Provide the (X, Y) coordinate of the cell's center where the given text is located.  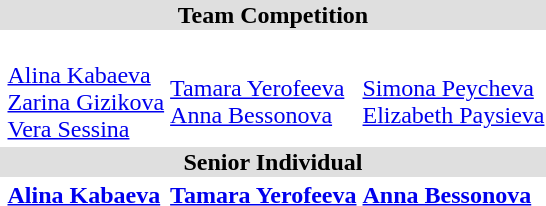
Alina KabaevaZarina GizikovaVera Sessina (86, 88)
Simona PeychevaElizabeth Paysieva (454, 88)
Team Competition (273, 15)
Tamara YerofeevaAnna Bessonova (264, 88)
Senior Individual (273, 162)
